Scan for the cell matching the given text and deliver its [X, Y] coordinate at center. 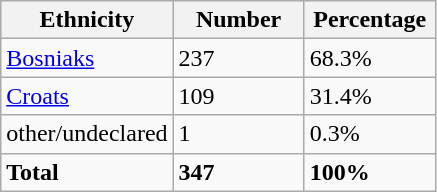
Number [238, 20]
237 [238, 58]
347 [238, 172]
100% [370, 172]
0.3% [370, 134]
other/undeclared [87, 134]
109 [238, 96]
Ethnicity [87, 20]
1 [238, 134]
Total [87, 172]
68.3% [370, 58]
Bosniaks [87, 58]
Percentage [370, 20]
Croats [87, 96]
31.4% [370, 96]
